Return (X, Y) of the center of cell containing provided text 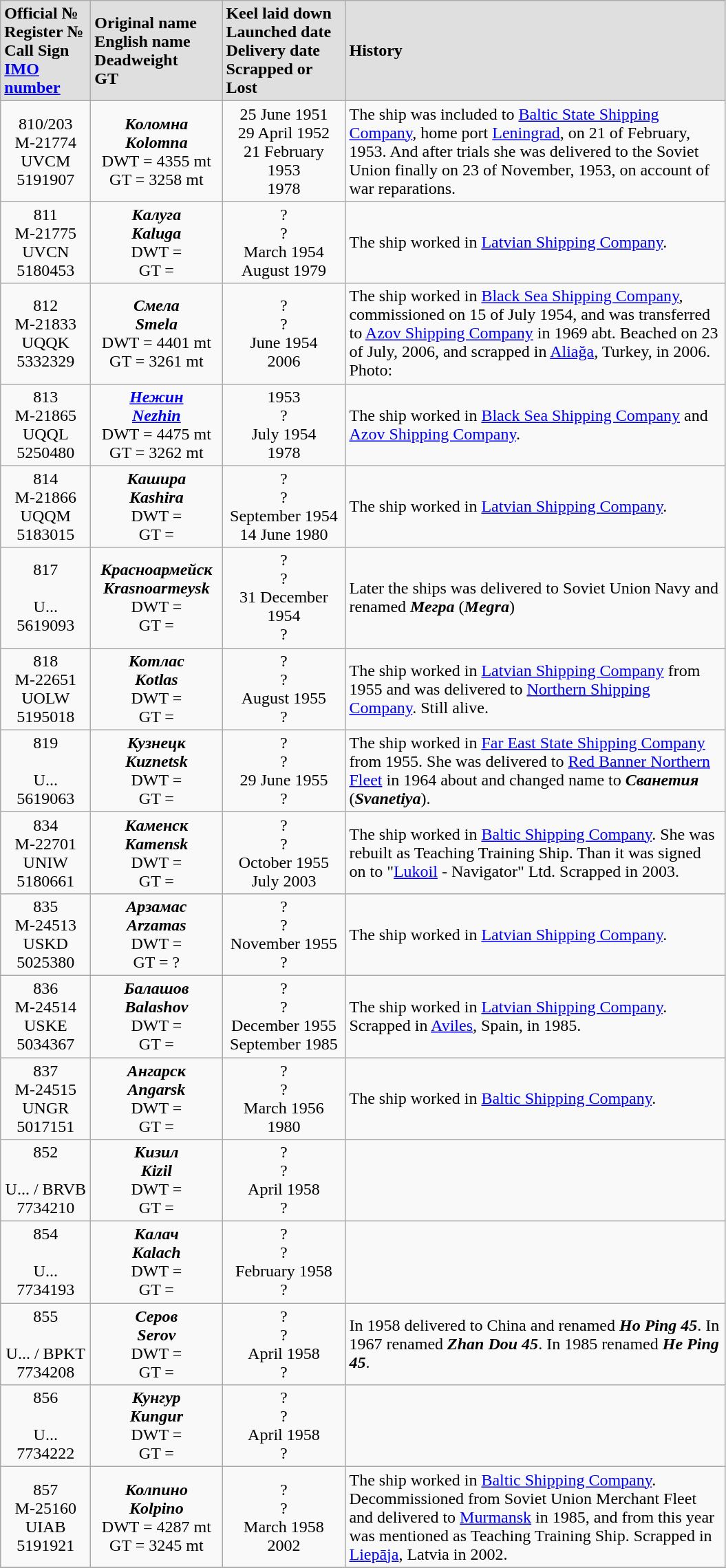
814М-21866UQQM5183015 (45, 506)
КизилKizilDWT =GT = (157, 1180)
КашираKashiraDWT =GT = (157, 506)
The ship worked in Latvian Shipping Company from 1955 and was delivered to Northern Shipping Company. Still alive. (535, 689)
??September 195414 June 1980 (284, 506)
The ship worked in Baltic Shipping Company. (535, 1099)
??29 June 1955? (284, 770)
КунгурKungurDWT =GT = (157, 1426)
??November 1955? (284, 934)
855U... / BPKT7734208 (45, 1344)
The ship worked in Latvian Shipping Company. Scrapped in Aviles, Spain, in 1985. (535, 1016)
Keel laid downLaunched dateDelivery date Scrapped or Lost (284, 51)
854U...7734193 (45, 1263)
Official №Register №Call SignIMO number (45, 51)
The ship worked in Black Sea Shipping Company and Azov Shipping Company. (535, 425)
In 1958 delivered to China and renamed Ho Ping 45. In 1967 renamed Zhan Dou 45. In 1985 renamed He Ping 45. (535, 1344)
КоломнаKolomnaDWT = 4355 mtGT = 3258 mt (157, 151)
СмелаSmelaDWT = 4401 mtGT = 3261 mt (157, 334)
??31 December 1954? (284, 598)
812М-21833UQQK5332329 (45, 334)
837М-24515UNGR5017151 (45, 1099)
25 June 195129 April 195221 February 19531978 (284, 151)
811М-21775UVCN5180453 (45, 242)
Later the ships was delivered to Soviet Union Navy and renamed Мегра (Megra) (535, 598)
??March 1954August 1979 (284, 242)
??December 1955September 1985 (284, 1016)
??October 1955July 2003 (284, 853)
810/203М-21774UVCM5191907 (45, 151)
??June 19542006 (284, 334)
??March 19561980 (284, 1099)
817U...5619093 (45, 598)
КолпиноKolpinoDWT = 4287 mtGT = 3245 mt (157, 1517)
835М-24513USKD5025380 (45, 934)
НежинNezhinDWT = 4475 mtGT = 3262 mt (157, 425)
834М-22701UNIW5180661 (45, 853)
856U...7734222 (45, 1426)
КаменскKamenskDWT =GT = (157, 853)
КалугаKalugaDWT =GT = (157, 242)
АрзамасArzamasDWT =GT = ? (157, 934)
818М-22651UOLW5195018 (45, 689)
857М-25160UIAB5191921 (45, 1517)
??February 1958? (284, 1263)
852U... / BRVB7734210 (45, 1180)
АнгарскAngarskDWT =GT = (157, 1099)
??August 1955? (284, 689)
СеровSerovDWT =GT = (157, 1344)
813М-21865UQQL5250480 (45, 425)
БалашовBalashovDWT =GT = (157, 1016)
History (535, 51)
819U...5619063 (45, 770)
КалачKalachDWT =GT = (157, 1263)
??March 19582002 (284, 1517)
1953?July 19541978 (284, 425)
КрасноармейскKrasnoarmeyskDWT =GT = (157, 598)
КотласKotlasDWT =GT = (157, 689)
КузнецкKuznetskDWT = GT = (157, 770)
Original nameEnglish nameDeadweightGT (157, 51)
836М-24514USKE5034367 (45, 1016)
